For the text-containing cell, return its midpoint in (x, y) coordinate format. 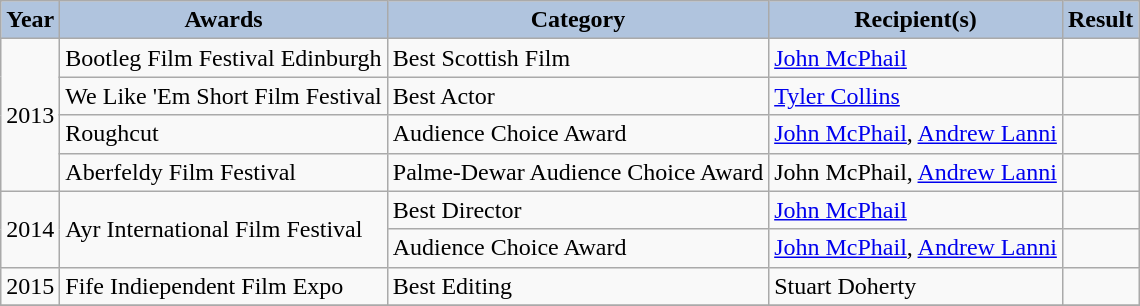
Best Director (578, 210)
Stuart Doherty (916, 286)
Best Actor (578, 96)
Roughcut (224, 134)
Awards (224, 20)
Best Scottish Film (578, 58)
Result (1100, 20)
Tyler Collins (916, 96)
Palme-Dewar Audience Choice Award (578, 172)
Best Editing (578, 286)
Aberfeldy Film Festival (224, 172)
Category (578, 20)
Year (30, 20)
2014 (30, 229)
Recipient(s) (916, 20)
Bootleg Film Festival Edinburgh (224, 58)
2013 (30, 115)
We Like 'Em Short Film Festival (224, 96)
2015 (30, 286)
Fife Indiependent Film Expo (224, 286)
Ayr International Film Festival (224, 229)
